Return the [x, y] coordinate for the center point of the cell that contains the specified text.  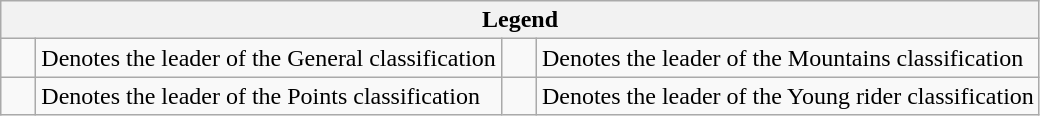
Denotes the leader of the Young rider classification [788, 96]
Legend [520, 20]
Denotes the leader of the Mountains classification [788, 58]
Denotes the leader of the General classification [269, 58]
Denotes the leader of the Points classification [269, 96]
